Pinpoint the cell where the given text exists, returning its [X, Y] midpoint coordinate. 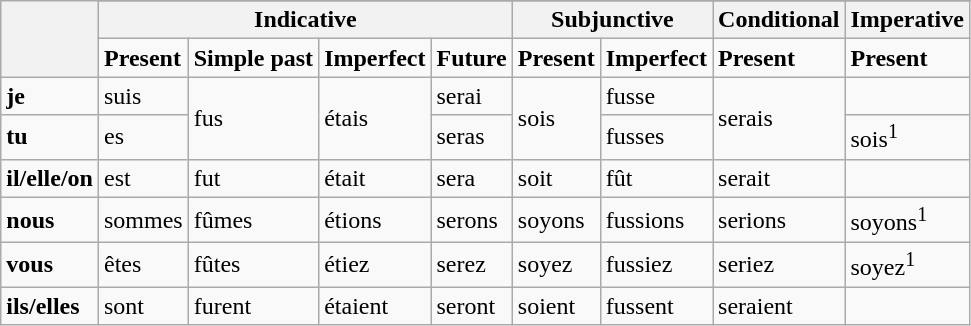
il/elle/on [50, 178]
serai [472, 96]
furent [253, 306]
serions [779, 220]
fûmes [253, 220]
Simple past [253, 58]
soit [556, 178]
soyez [556, 264]
était [375, 178]
étiez [375, 264]
fût [656, 178]
sommes [143, 220]
sois [556, 118]
je [50, 96]
seras [472, 138]
soyons [556, 220]
fussent [656, 306]
étais [375, 118]
Subjunctive [612, 20]
fus [253, 118]
suis [143, 96]
serait [779, 178]
serais [779, 118]
Future [472, 58]
êtes [143, 264]
seront [472, 306]
sois1 [907, 138]
serez [472, 264]
étaient [375, 306]
étions [375, 220]
fusse [656, 96]
nous [50, 220]
soyez1 [907, 264]
serons [472, 220]
soient [556, 306]
vous [50, 264]
sont [143, 306]
Imperative [907, 20]
fussions [656, 220]
fut [253, 178]
fussiez [656, 264]
sera [472, 178]
fusses [656, 138]
Indicative [305, 20]
fûtes [253, 264]
est [143, 178]
tu [50, 138]
es [143, 138]
soyons1 [907, 220]
ils/elles [50, 306]
Conditional [779, 20]
seriez [779, 264]
seraient [779, 306]
